For the text-containing cell, return its midpoint in (X, Y) coordinate format. 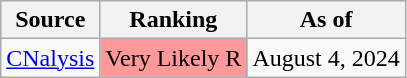
CNalysis (50, 58)
As of (326, 20)
August 4, 2024 (326, 58)
Very Likely R (174, 58)
Source (50, 20)
Ranking (174, 20)
